Output the [x, y] coordinate of the center of the cell containing the given text.  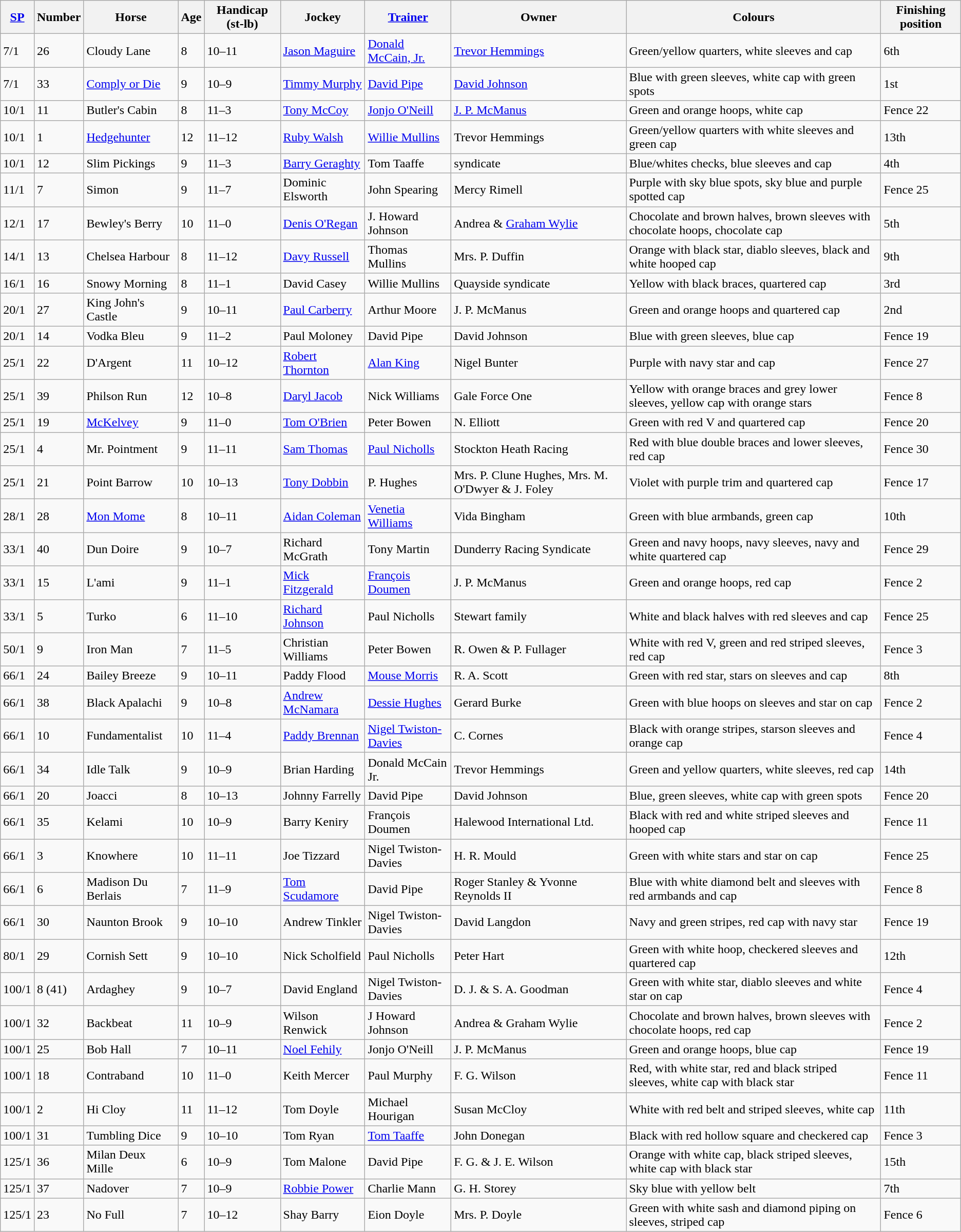
36 [59, 1162]
Red with blue double braces and lower sleeves, red cap [754, 449]
Paul Carberry [322, 309]
Idle Talk [131, 769]
Purple with navy star and cap [754, 363]
Paul Murphy [408, 1075]
Blue, green sleeves, white cap with green spots [754, 795]
Philson Run [131, 396]
Purple with sky blue spots, sky blue and purple spotted cap [754, 190]
24 [59, 676]
David Langdon [539, 922]
20 [59, 795]
Green with blue armbands, green cap [754, 516]
25 [59, 1049]
17 [59, 223]
L'ami [131, 582]
40 [59, 549]
16/1 [17, 283]
Green and orange hoops and quartered cap [754, 309]
Contraband [131, 1075]
Barry Keniry [322, 822]
4 [59, 449]
11th [921, 1109]
8th [921, 676]
Sky blue with yellow belt [754, 1188]
Shay Barry [322, 1215]
H. R. Mould [539, 856]
Fence 27 [921, 363]
Point Barrow [131, 483]
Tony McCoy [322, 110]
1 [59, 137]
Red, with white star, red and black striped sleeves, white cap with black star [754, 1075]
5th [921, 223]
Green/yellow quarters, white sleeves and cap [754, 50]
Comply or Die [131, 84]
Snowy Morning [131, 283]
18 [59, 1075]
28 [59, 516]
David Casey [322, 283]
13 [59, 257]
Stewart family [539, 616]
John Donegan [539, 1135]
Charlie Mann [408, 1188]
Halewood International Ltd. [539, 822]
Nadover [131, 1188]
Green and orange hoops, blue cap [754, 1049]
Blue with green sleeves, blue cap [754, 336]
7th [921, 1188]
Green with blue hoops on sleeves and star on cap [754, 703]
29 [59, 956]
White and black halves with red sleeves and cap [754, 616]
Paddy Flood [322, 676]
Paul Moloney [322, 336]
50/1 [17, 649]
Dominic Elsworth [322, 190]
Orange with black star, diablo sleeves, black and white hooped cap [754, 257]
Mr. Pointment [131, 449]
Noel Fehily [322, 1049]
Orange with white cap, black striped sleeves, white cap with black star [754, 1162]
Number [59, 17]
22 [59, 363]
Dunderry Racing Syndicate [539, 549]
Blue/whites checks, blue sleeves and cap [754, 163]
J Howard Johnson [408, 1023]
Chocolate and brown halves, brown sleeves with chocolate hoops, red cap [754, 1023]
Andrew Tinkler [322, 922]
Green and yellow quarters, white sleeves, red cap [754, 769]
Susan McCloy [539, 1109]
31 [59, 1135]
Quayside syndicate [539, 283]
Tony Dobbin [322, 483]
Joe Tizzard [322, 856]
Hi Cloy [131, 1109]
Arthur Moore [408, 309]
Dun Doire [131, 549]
Trainer [408, 17]
Stockton Heath Racing [539, 449]
Green with red V and quartered cap [754, 423]
C. Cornes [539, 735]
2 [59, 1109]
Age [191, 17]
3 [59, 856]
McKelvey [131, 423]
3rd [921, 283]
Horse [131, 17]
39 [59, 396]
Robbie Power [322, 1188]
Gerard Burke [539, 703]
Venetia Williams [408, 516]
Hedgehunter [131, 137]
Mrs. P. Clune Hughes, Mrs. M. O'Dwyer & J. Foley [539, 483]
Slim Pickings [131, 163]
Butler's Cabin [131, 110]
5 [59, 616]
Chocolate and brown halves, brown sleeves with chocolate hoops, chocolate cap [754, 223]
F. G. Wilson [539, 1075]
6th [921, 50]
Yellow with orange braces and grey lower sleeves, yellow cap with orange stars [754, 396]
Mouse Morris [408, 676]
Owner [539, 17]
R. A. Scott [539, 676]
Paddy Brennan [322, 735]
Iron Man [131, 649]
Green with red star, stars on sleeves and cap [754, 676]
Joacci [131, 795]
Gale Force One [539, 396]
Johnny Farrelly [322, 795]
Andrew McNamara [322, 703]
Blue with white diamond belt and sleeves with red armbands and cap [754, 889]
23 [59, 1215]
15th [921, 1162]
Mrs. P. Doyle [539, 1215]
John Spearing [408, 190]
Denis O'Regan [322, 223]
14/1 [17, 257]
32 [59, 1023]
Bob Hall [131, 1049]
Peter Hart [539, 956]
Nick Williams [408, 396]
13th [921, 137]
80/1 [17, 956]
Naunton Brook [131, 922]
Green with white hoop, checkered sleeves and quartered cap [754, 956]
Fence 6 [921, 1215]
Aidan Coleman [322, 516]
Backbeat [131, 1023]
Tom Malone [322, 1162]
Black with red hollow square and checkered cap [754, 1135]
Black with orange stripes, starson sleeves and orange cap [754, 735]
White with red V, green and red striped sleeves, red cap [754, 649]
Green with white stars and star on cap [754, 856]
Tom Doyle [322, 1109]
Dessie Hughes [408, 703]
Keith Mercer [322, 1075]
16 [59, 283]
R. Owen & P. Fullager [539, 649]
Knowhere [131, 856]
Violet with purple trim and quartered cap [754, 483]
Milan Deux Mille [131, 1162]
1st [921, 84]
SP [17, 17]
Mick Fitzgerald [322, 582]
Fundamentalist [131, 735]
Cloudy Lane [131, 50]
Mrs. P. Duffin [539, 257]
11–9 [242, 889]
Fence 22 [921, 110]
King John's Castle [131, 309]
Tom Ryan [322, 1135]
Green/yellow quarters with white sleeves and green cap [754, 137]
30 [59, 922]
Nick Scholfield [322, 956]
Nigel Bunter [539, 363]
Ruby Walsh [322, 137]
Mercy Rimell [539, 190]
Sam Thomas [322, 449]
G. H. Storey [539, 1188]
No Full [131, 1215]
38 [59, 703]
Madison Du Berlais [131, 889]
Colours [754, 17]
Simon [131, 190]
Richard Johnson [322, 616]
Donald McCain Jr. [408, 769]
Black Apalachi [131, 703]
Green and navy hoops, navy sleeves, navy and white quartered cap [754, 549]
12th [921, 956]
Daryl Jacob [322, 396]
Jason Maguire [322, 50]
Michael Hourigan [408, 1109]
4th [921, 163]
19 [59, 423]
Blue with green sleeves, white cap with green spots [754, 84]
2nd [921, 309]
Christian Williams [322, 649]
Yellow with black braces, quartered cap [754, 283]
Green with white sash and diamond piping on sleeves, striped cap [754, 1215]
Thomas Mullins [408, 257]
Vodka Bleu [131, 336]
34 [59, 769]
11–5 [242, 649]
Finishing position [921, 17]
Wilson Renwick [322, 1023]
Navy and green stripes, red cap with navy star [754, 922]
Alan King [408, 363]
Tom O'Brien [322, 423]
Roger Stanley & Yvonne Reynolds II [539, 889]
Green and orange hoops, white cap [754, 110]
Eion Doyle [408, 1215]
David England [322, 989]
21 [59, 483]
Fence 17 [921, 483]
Vida Bingham [539, 516]
11–2 [242, 336]
D. J. & S. A. Goodman [539, 989]
35 [59, 822]
9th [921, 257]
Fence 29 [921, 549]
Donald McCain, Jr. [408, 50]
11/1 [17, 190]
Black with red and white striped sleeves and hooped cap [754, 822]
15 [59, 582]
Davy Russell [322, 257]
Fence 30 [921, 449]
Tom Scudamore [322, 889]
Barry Geraghty [322, 163]
Kelami [131, 822]
N. Elliott [539, 423]
F. G. & J. E. Wilson [539, 1162]
Turko [131, 616]
Mon Mome [131, 516]
P. Hughes [408, 483]
syndicate [539, 163]
Green with white star, diablo sleeves and white star on cap [754, 989]
11–10 [242, 616]
Timmy Murphy [322, 84]
Jockey [322, 17]
11–4 [242, 735]
8 (41) [59, 989]
Tony Martin [408, 549]
14th [921, 769]
27 [59, 309]
11–7 [242, 190]
Richard McGrath [322, 549]
J. Howard Johnson [408, 223]
D'Argent [131, 363]
10th [921, 516]
Handicap (st-lb) [242, 17]
14 [59, 336]
37 [59, 1188]
33 [59, 84]
Chelsea Harbour [131, 257]
Green and orange hoops, red cap [754, 582]
Brian Harding [322, 769]
28/1 [17, 516]
Ardaghey [131, 989]
12/1 [17, 223]
White with red belt and striped sleeves, white cap [754, 1109]
Bailey Breeze [131, 676]
Tumbling Dice [131, 1135]
Bewley's Berry [131, 223]
26 [59, 50]
Robert Thornton [322, 363]
Cornish Sett [131, 956]
